Output the [X, Y] coordinate of the center of the cell containing the given text.  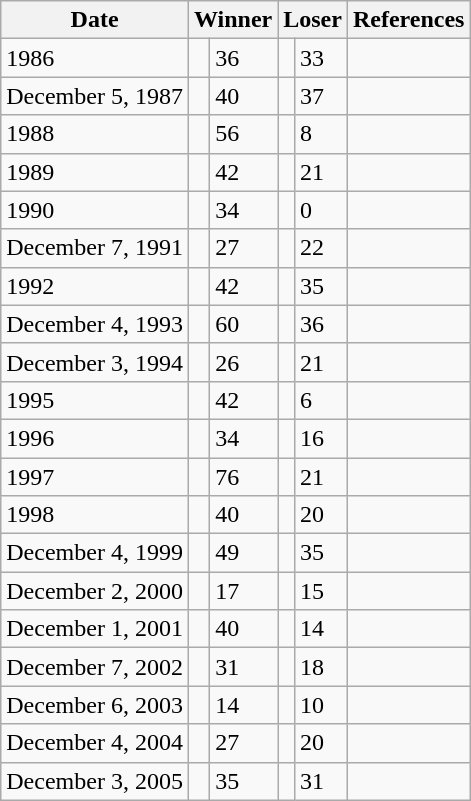
33 [320, 58]
76 [244, 477]
December 7, 2002 [95, 667]
10 [320, 705]
Winner [232, 20]
1995 [95, 400]
18 [320, 667]
49 [244, 553]
1996 [95, 438]
56 [244, 134]
6 [320, 400]
December 6, 2003 [95, 705]
References [408, 20]
December 2, 2000 [95, 591]
December 4, 1993 [95, 324]
17 [244, 591]
December 7, 1991 [95, 248]
1986 [95, 58]
December 5, 1987 [95, 96]
December 1, 2001 [95, 629]
1989 [95, 172]
1992 [95, 286]
Loser [313, 20]
December 4, 1999 [95, 553]
1998 [95, 515]
26 [244, 362]
0 [320, 210]
December 3, 2005 [95, 781]
1990 [95, 210]
December 4, 2004 [95, 743]
December 3, 1994 [95, 362]
16 [320, 438]
15 [320, 591]
37 [320, 96]
1988 [95, 134]
22 [320, 248]
1997 [95, 477]
8 [320, 134]
60 [244, 324]
Date [95, 20]
